Determine the (x, y) coordinate at the center of the cell enclosing the given text.  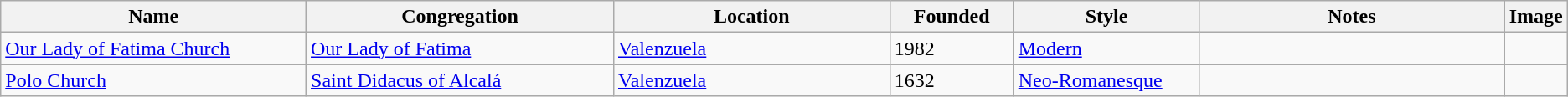
Congregation (461, 17)
Location (751, 17)
Polo Church (154, 80)
Modern (1106, 48)
Our Lady of Fatima Church (154, 48)
Name (154, 17)
Saint Didacus of Alcalá (461, 80)
1982 (952, 48)
Image (1536, 17)
Neo-Romanesque (1106, 80)
Notes (1352, 17)
Founded (952, 17)
Style (1106, 17)
Our Lady of Fatima (461, 48)
1632 (952, 80)
